Find where the given text appears and provide that cell's center as [x, y] coordinate. 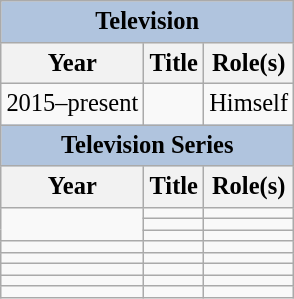
2015–present [72, 104]
Television Series [148, 146]
Himself [249, 104]
Television [148, 22]
